Return the (x, y) coordinate for the center point of the cell that contains the specified text.  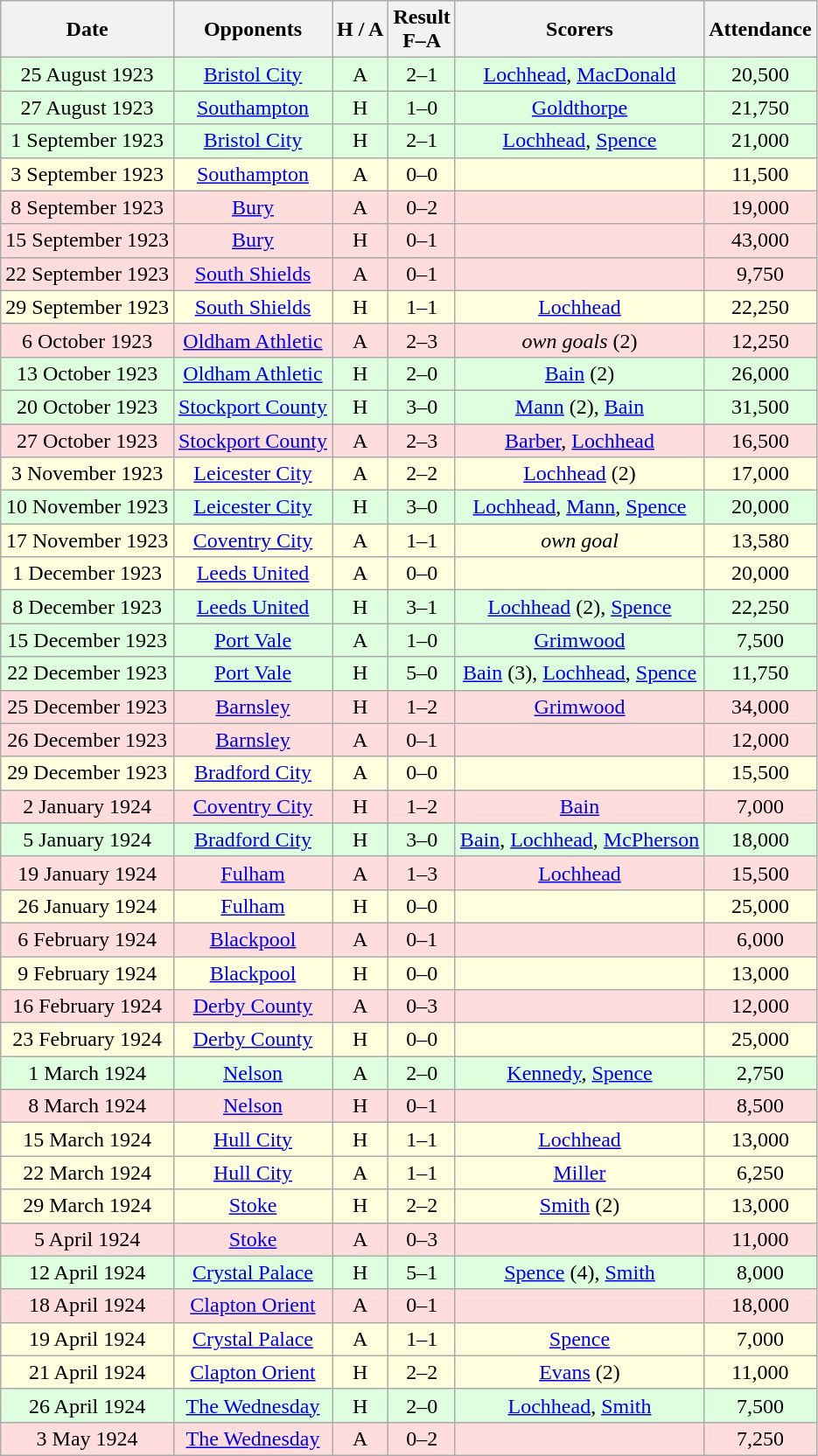
10 November 1923 (87, 507)
21,750 (760, 108)
15 December 1923 (87, 640)
11,750 (760, 673)
9 February 1924 (87, 973)
17 November 1923 (87, 540)
8,000 (760, 1272)
Barber, Lochhead (579, 440)
15 September 1923 (87, 240)
12,250 (760, 340)
8 March 1924 (87, 1106)
Bain, Lochhead, McPherson (579, 839)
Bain (3), Lochhead, Spence (579, 673)
27 October 1923 (87, 440)
1 September 1923 (87, 141)
43,000 (760, 240)
5–1 (422, 1272)
23 February 1924 (87, 1040)
6,250 (760, 1173)
Evans (2) (579, 1372)
26 April 1924 (87, 1405)
3–1 (422, 607)
5 April 1924 (87, 1239)
21 April 1924 (87, 1372)
12 April 1924 (87, 1272)
7,250 (760, 1439)
25 December 1923 (87, 707)
5–0 (422, 673)
1 March 1924 (87, 1073)
Smith (2) (579, 1206)
25 August 1923 (87, 74)
3 November 1923 (87, 474)
29 September 1923 (87, 307)
Opponents (252, 30)
Kennedy, Spence (579, 1073)
Miller (579, 1173)
Mann (2), Bain (579, 407)
20,500 (760, 74)
22 March 1924 (87, 1173)
26,000 (760, 373)
1–3 (422, 873)
8 September 1923 (87, 207)
16 February 1924 (87, 1007)
ResultF–A (422, 30)
16,500 (760, 440)
29 March 1924 (87, 1206)
Attendance (760, 30)
34,000 (760, 707)
3 September 1923 (87, 174)
5 January 1924 (87, 839)
22 September 1923 (87, 274)
Lochhead (2), Spence (579, 607)
19 April 1924 (87, 1339)
6,000 (760, 939)
19 January 1924 (87, 873)
19,000 (760, 207)
13,580 (760, 540)
6 October 1923 (87, 340)
Lochhead, Mann, Spence (579, 507)
Scorers (579, 30)
Spence (4), Smith (579, 1272)
18 April 1924 (87, 1306)
13 October 1923 (87, 373)
1 December 1923 (87, 574)
Lochhead, MacDonald (579, 74)
Lochhead (2) (579, 474)
own goals (2) (579, 340)
Lochhead, Spence (579, 141)
29 December 1923 (87, 773)
2,750 (760, 1073)
H / A (360, 30)
8 December 1923 (87, 607)
9,750 (760, 274)
2 January 1924 (87, 806)
26 December 1923 (87, 740)
Goldthorpe (579, 108)
21,000 (760, 141)
3 May 1924 (87, 1439)
own goal (579, 540)
27 August 1923 (87, 108)
Date (87, 30)
11,500 (760, 174)
Spence (579, 1339)
Bain (579, 806)
17,000 (760, 474)
8,500 (760, 1106)
15 March 1924 (87, 1139)
Lochhead, Smith (579, 1405)
31,500 (760, 407)
20 October 1923 (87, 407)
Bain (2) (579, 373)
26 January 1924 (87, 906)
22 December 1923 (87, 673)
6 February 1924 (87, 939)
